For the text-containing cell, return its midpoint in [X, Y] coordinate format. 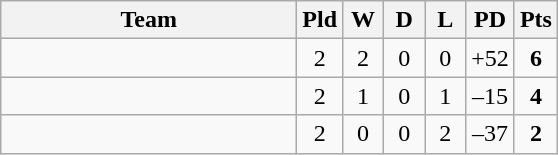
Pts [536, 20]
6 [536, 58]
–37 [490, 134]
L [446, 20]
+52 [490, 58]
Pld [320, 20]
4 [536, 96]
PD [490, 20]
D [404, 20]
Team [149, 20]
W [364, 20]
–15 [490, 96]
